Return the (x, y) coordinate for the center point of the cell that contains the specified text.  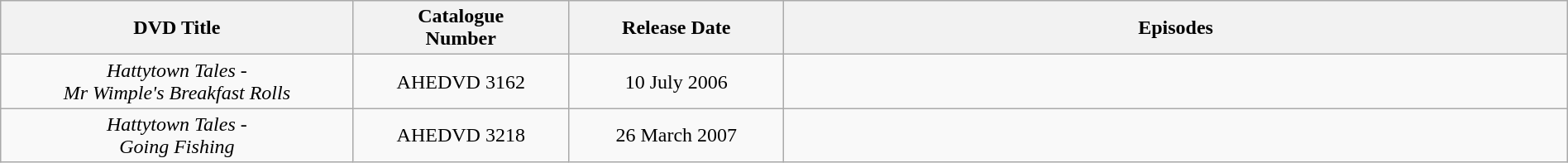
AHEDVD 3162 (461, 81)
26 March 2007 (676, 136)
Episodes (1176, 28)
Release Date (676, 28)
Hattytown Tales -Mr Wimple's Breakfast Rolls (177, 81)
10 July 2006 (676, 81)
CatalogueNumber (461, 28)
AHEDVD 3218 (461, 136)
Hattytown Tales -Going Fishing (177, 136)
DVD Title (177, 28)
